Locate the cell with the specified text and output its (X, Y) center coordinate. 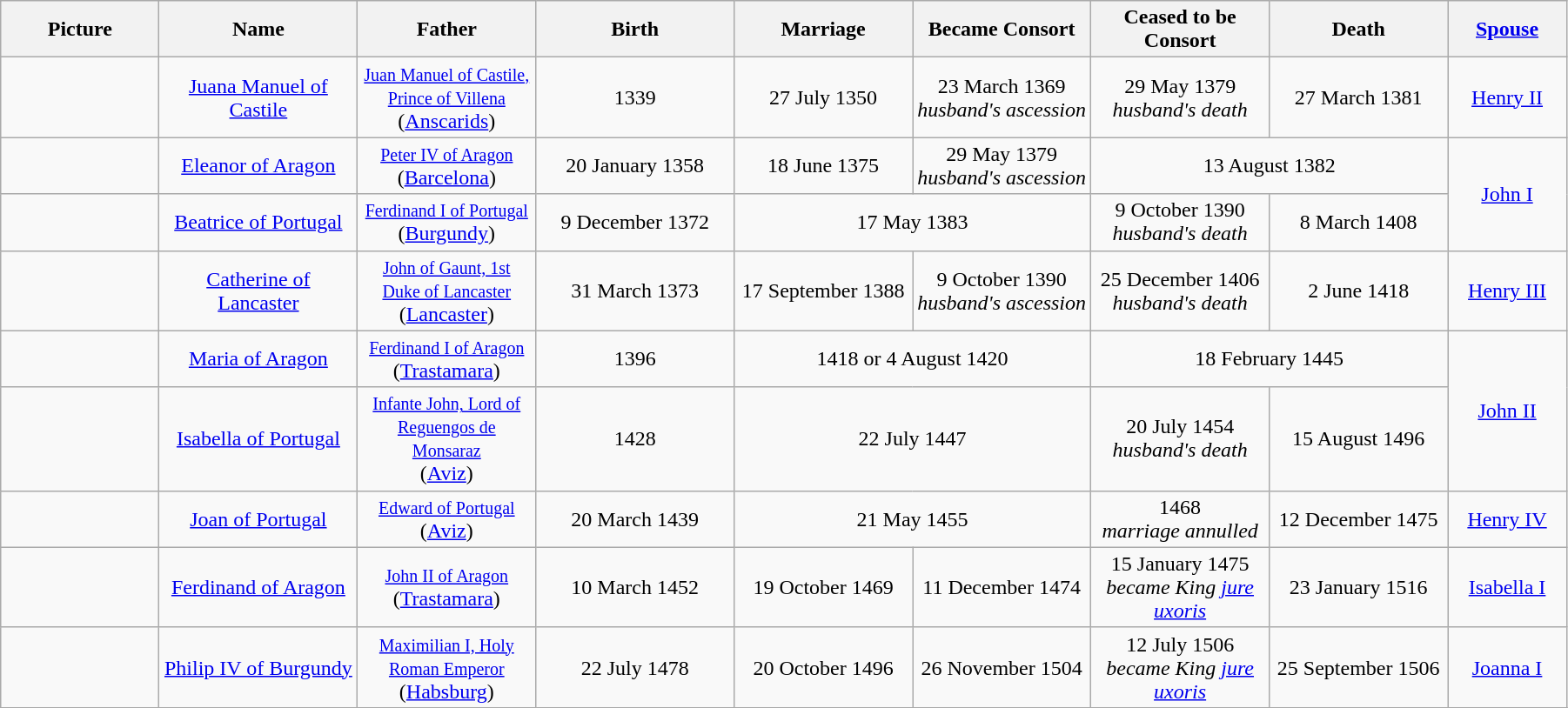
1428 (635, 438)
Henry II (1507, 97)
2 June 1418 (1359, 291)
26 November 1504 (1002, 667)
Ferdinand of Aragon (258, 587)
9 October 1390husband's death (1180, 223)
Ferdinand I of Aragon (Trastamara) (447, 358)
Became Consort (1002, 30)
17 May 1383 (913, 223)
Joanna I (1507, 667)
Ferdinand I of Portugal (Burgundy) (447, 223)
Spouse (1507, 30)
12 July 1506became King jure uxoris (1180, 667)
John of Gaunt, 1st Duke of Lancaster (Lancaster) (447, 291)
22 July 1478 (635, 667)
Joan of Portugal (258, 518)
17 September 1388 (823, 291)
Eleanor of Aragon (258, 165)
Juana Manuel of Castile (258, 97)
Name (258, 30)
1339 (635, 97)
25 September 1506 (1359, 667)
10 March 1452 (635, 587)
29 May 1379 husband's death (1180, 97)
20 January 1358 (635, 165)
Marriage (823, 30)
29 May 1379husband's ascession (1002, 165)
Picture (80, 30)
1468marriage annulled (1180, 518)
20 July 1454husband's death (1180, 438)
Infante John, Lord of Reguengos de Monsaraz (Aviz) (447, 438)
John II (1507, 411)
15 August 1496 (1359, 438)
11 December 1474 (1002, 587)
19 October 1469 (823, 587)
Death (1359, 30)
18 February 1445 (1270, 358)
23 January 1516 (1359, 587)
Isabella I (1507, 587)
15 January 1475became King jure uxoris (1180, 587)
12 December 1475 (1359, 518)
Catherine of Lancaster (258, 291)
13 August 1382 (1270, 165)
Edward of Portugal (Aviz) (447, 518)
Birth (635, 30)
25 December 1406husband's death (1180, 291)
8 March 1408 (1359, 223)
9 December 1372 (635, 223)
1396 (635, 358)
Beatrice of Portugal (258, 223)
Henry IV (1507, 518)
John I (1507, 194)
9 October 1390husband's ascession (1002, 291)
John II of Aragon (Trastamara) (447, 587)
Isabella of Portugal (258, 438)
23 March 1369husband's ascession (1002, 97)
Ceased to be Consort (1180, 30)
20 October 1496 (823, 667)
27 March 1381 (1359, 97)
Maximilian I, Holy Roman Emperor (Habsburg) (447, 667)
Juan Manuel of Castile, Prince of Villena (Anscarids) (447, 97)
1418 or 4 August 1420 (913, 358)
Father (447, 30)
Peter IV of Aragon (Barcelona) (447, 165)
Philip IV of Burgundy (258, 667)
20 March 1439 (635, 518)
Maria of Aragon (258, 358)
31 March 1373 (635, 291)
27 July 1350 (823, 97)
18 June 1375 (823, 165)
22 July 1447 (913, 438)
Henry III (1507, 291)
21 May 1455 (913, 518)
